Extract the [x, y] coordinate from the center of the cell holding the provided text.  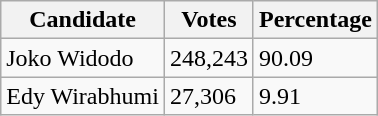
Percentage [315, 20]
Edy Wirabhumi [83, 96]
Votes [208, 20]
248,243 [208, 58]
9.91 [315, 96]
Candidate [83, 20]
90.09 [315, 58]
27,306 [208, 96]
Joko Widodo [83, 58]
